Locate the cell with the specified text and output its (x, y) center coordinate. 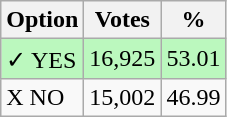
53.01 (194, 59)
16,925 (122, 59)
15,002 (122, 97)
Votes (122, 20)
46.99 (194, 97)
Option (42, 20)
% (194, 20)
✓ YES (42, 59)
X NO (42, 97)
